From the cell containing the given text, extract its center point as (x, y) coordinate. 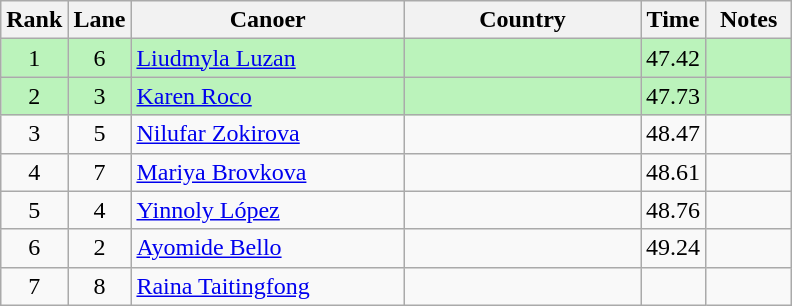
8 (100, 286)
Ayomide Bello (268, 248)
48.47 (674, 134)
Time (674, 20)
47.73 (674, 96)
Lane (100, 20)
48.76 (674, 210)
Karen Roco (268, 96)
49.24 (674, 248)
Canoer (268, 20)
Rank (34, 20)
Mariya Brovkova (268, 172)
1 (34, 58)
Raina Taitingfong (268, 286)
47.42 (674, 58)
48.61 (674, 172)
Yinnoly López (268, 210)
Liudmyla Luzan (268, 58)
Country (522, 20)
Notes (749, 20)
Nilufar Zokirova (268, 134)
